For the text-containing cell, return its midpoint in (X, Y) coordinate format. 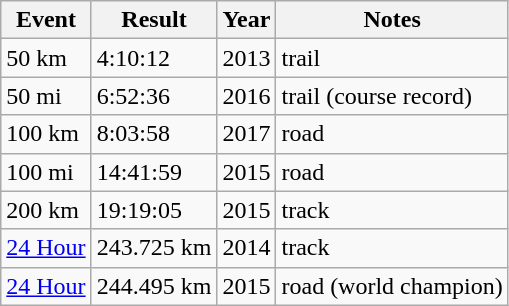
50 mi (46, 96)
road (world champion) (392, 286)
Notes (392, 20)
Event (46, 20)
2013 (246, 58)
trail (course record) (392, 96)
243.725 km (154, 248)
trail (392, 58)
2017 (246, 134)
Result (154, 20)
100 mi (46, 172)
2014 (246, 248)
200 km (46, 210)
50 km (46, 58)
244.495 km (154, 286)
4:10:12 (154, 58)
14:41:59 (154, 172)
6:52:36 (154, 96)
19:19:05 (154, 210)
100 km (46, 134)
8:03:58 (154, 134)
2016 (246, 96)
Year (246, 20)
